Locate the cell with the specified text and output its [X, Y] center coordinate. 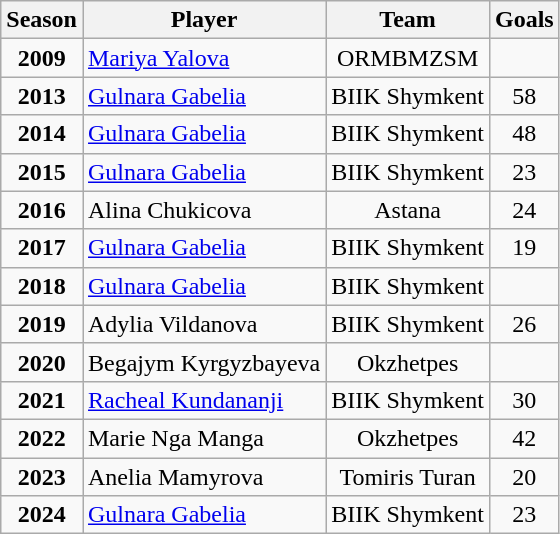
Adylia Vildanova [204, 324]
Player [204, 20]
2009 [42, 58]
Astana [408, 210]
2018 [42, 286]
24 [524, 210]
Anelia Mamyrova [204, 477]
Racheal Kundananji [204, 400]
30 [524, 400]
2013 [42, 96]
Mariya Yalova [204, 58]
Season [42, 20]
Marie Nga Manga [204, 438]
2020 [42, 362]
Tomiris Turan [408, 477]
ORMBMZSM [408, 58]
2017 [42, 248]
Alina Chukicova [204, 210]
2019 [42, 324]
2021 [42, 400]
2023 [42, 477]
2014 [42, 134]
2016 [42, 210]
19 [524, 248]
20 [524, 477]
2024 [42, 515]
Begajym Kyrgyzbayeva [204, 362]
Goals [524, 20]
26 [524, 324]
42 [524, 438]
2015 [42, 172]
58 [524, 96]
2022 [42, 438]
48 [524, 134]
Team [408, 20]
